Identify which cell holds the provided text, then report its [X, Y] central coordinate. 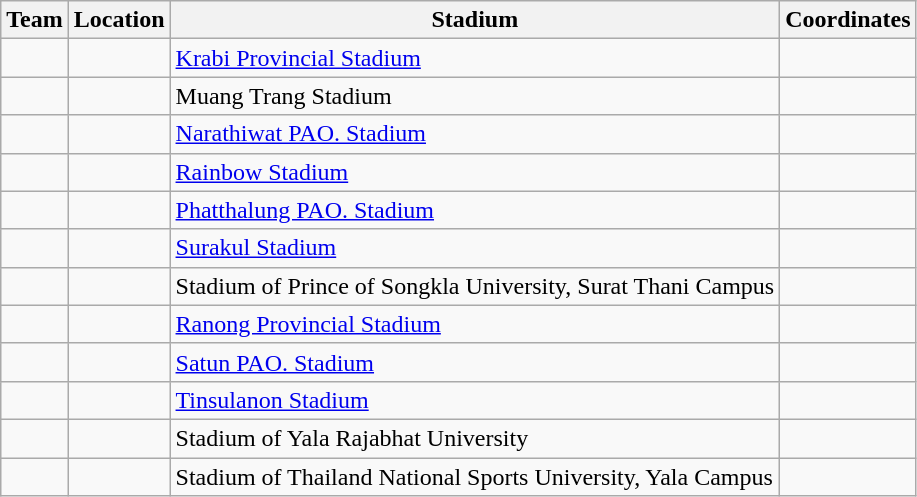
Stadium of Prince of Songkla University, Surat Thani Campus [475, 286]
Location [119, 20]
Satun PAO. Stadium [475, 362]
Stadium of Thailand National Sports University, Yala Campus [475, 477]
Team [35, 20]
Narathiwat PAO. Stadium [475, 134]
Stadium of Yala Rajabhat University [475, 438]
Phatthalung PAO. Stadium [475, 210]
Surakul Stadium [475, 248]
Krabi Provincial Stadium [475, 58]
Coordinates [848, 20]
Muang Trang Stadium [475, 96]
Tinsulanon Stadium [475, 400]
Ranong Provincial Stadium [475, 324]
Rainbow Stadium [475, 172]
Stadium [475, 20]
